Provide the (X, Y) coordinate of the cell's center where the given text is located.  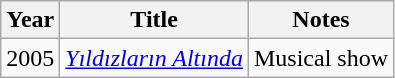
Yıldızların Altında (154, 58)
Year (30, 20)
Musical show (320, 58)
2005 (30, 58)
Notes (320, 20)
Title (154, 20)
